Extract the (X, Y) coordinate from the center of the cell holding the provided text.  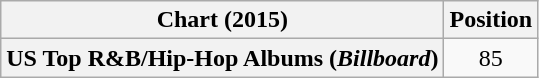
85 (491, 58)
US Top R&B/Hip-Hop Albums (Billboard) (222, 58)
Position (491, 20)
Chart (2015) (222, 20)
